Locate the cell with the specified text and output its (X, Y) center coordinate. 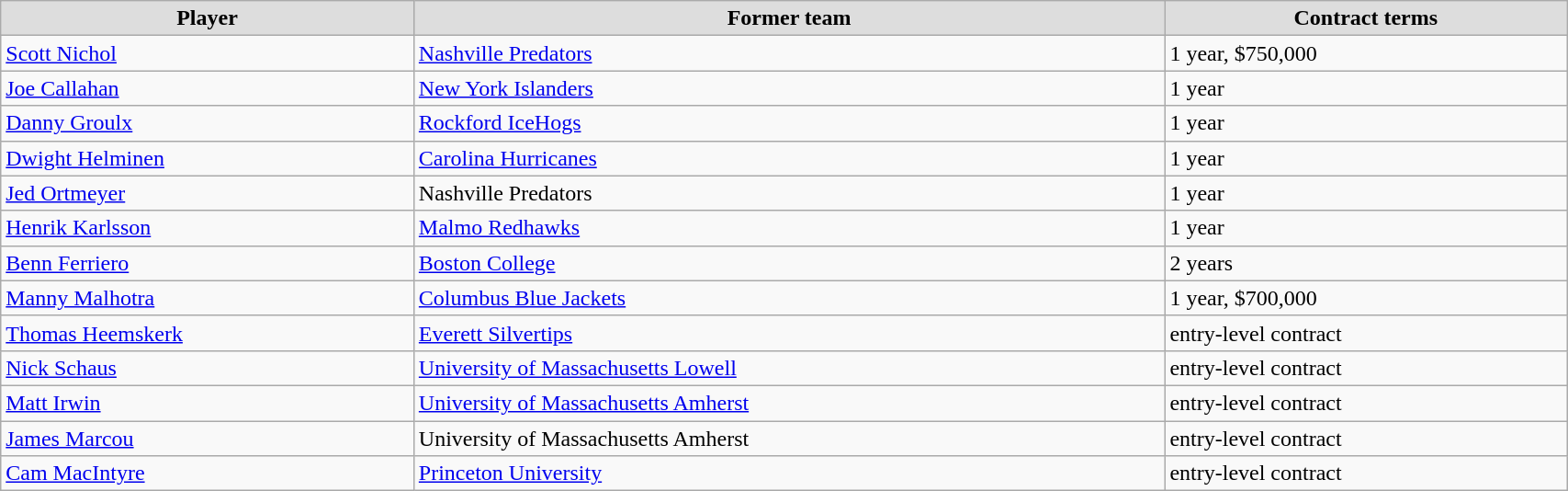
Danny Groulx (208, 123)
Henrik Karlsson (208, 228)
Everett Silvertips (789, 333)
Dwight Helminen (208, 158)
Columbus Blue Jackets (789, 298)
Player (208, 18)
Boston College (789, 263)
2 years (1366, 263)
Manny Malhotra (208, 298)
New York Islanders (789, 88)
Benn Ferriero (208, 263)
Former team (789, 18)
Joe Callahan (208, 88)
James Marcou (208, 439)
Cam MacIntyre (208, 474)
University of Massachusetts Lowell (789, 368)
Contract terms (1366, 18)
Scott Nichol (208, 53)
Rockford IceHogs (789, 123)
Princeton University (789, 474)
Jed Ortmeyer (208, 193)
Carolina Hurricanes (789, 158)
Matt Irwin (208, 403)
1 year, $750,000 (1366, 53)
Thomas Heemskerk (208, 333)
Malmo Redhawks (789, 228)
Nick Schaus (208, 368)
1 year, $700,000 (1366, 298)
